Identify which cell holds the provided text, then report its [x, y] central coordinate. 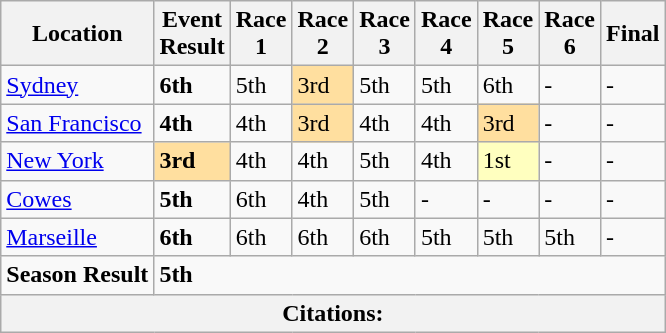
Race2 [323, 34]
Race5 [508, 34]
Race6 [570, 34]
1st [508, 161]
Race4 [446, 34]
New York [78, 161]
Sydney [78, 85]
Location [78, 34]
Marseille [78, 237]
Final [633, 34]
Season Result [78, 275]
Citations: [333, 313]
Race1 [261, 34]
EventResult [192, 34]
San Francisco [78, 123]
Race3 [385, 34]
Cowes [78, 199]
